Determine the [x, y] coordinate at the center of the cell enclosing the given text.  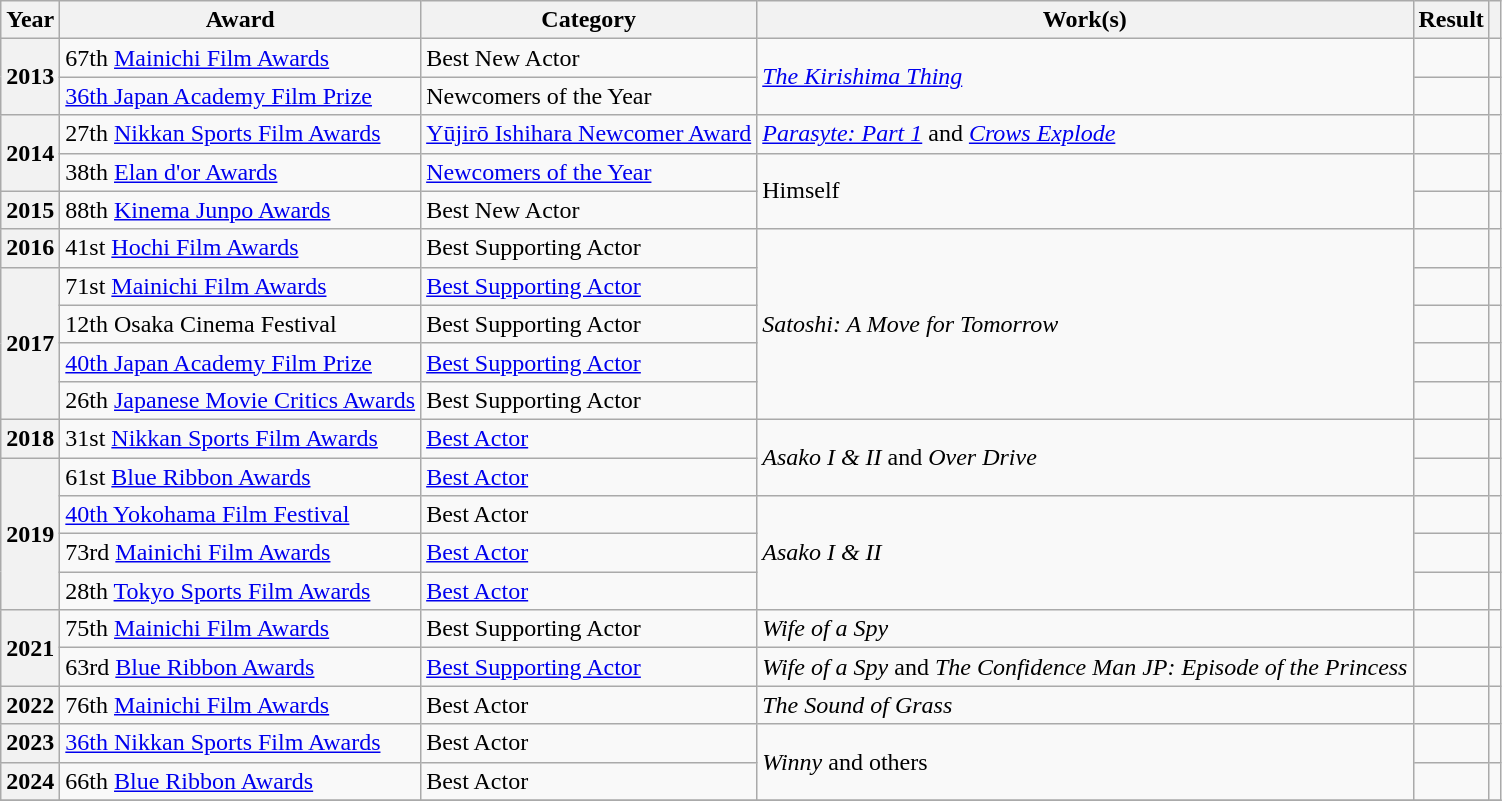
2022 [30, 705]
Wife of a Spy and The Confidence Man JP: Episode of the Princess [1085, 667]
2024 [30, 781]
40th Japan Academy Film Prize [240, 362]
2018 [30, 438]
38th Elan d'or Awards [240, 172]
Award [240, 20]
2021 [30, 648]
Yūjirō Ishihara Newcomer Award [589, 134]
2015 [30, 210]
Asako I & II [1085, 553]
73rd Mainichi Film Awards [240, 553]
2019 [30, 534]
40th Yokohama Film Festival [240, 515]
75th Mainichi Film Awards [240, 629]
26th Japanese Movie Critics Awards [240, 400]
Wife of a Spy [1085, 629]
12th Osaka Cinema Festival [240, 324]
Asako I & II and Over Drive [1085, 457]
2023 [30, 743]
67th Mainichi Film Awards [240, 58]
The Sound of Grass [1085, 705]
71st Mainichi Film Awards [240, 286]
Himself [1085, 191]
27th Nikkan Sports Film Awards [240, 134]
76th Mainichi Film Awards [240, 705]
36th Japan Academy Film Prize [240, 96]
2017 [30, 343]
31st Nikkan Sports Film Awards [240, 438]
2016 [30, 248]
28th Tokyo Sports Film Awards [240, 591]
2013 [30, 77]
63rd Blue Ribbon Awards [240, 667]
Category [589, 20]
The Kirishima Thing [1085, 77]
88th Kinema Junpo Awards [240, 210]
Parasyte: Part 1 and Crows Explode [1085, 134]
Year [30, 20]
36th Nikkan Sports Film Awards [240, 743]
Satoshi: A Move for Tomorrow [1085, 324]
41st Hochi Film Awards [240, 248]
66th Blue Ribbon Awards [240, 781]
61st Blue Ribbon Awards [240, 477]
Winny and others [1085, 762]
Work(s) [1085, 20]
Result [1451, 20]
2014 [30, 153]
